Scan for the cell matching the given text and deliver its (x, y) coordinate at center. 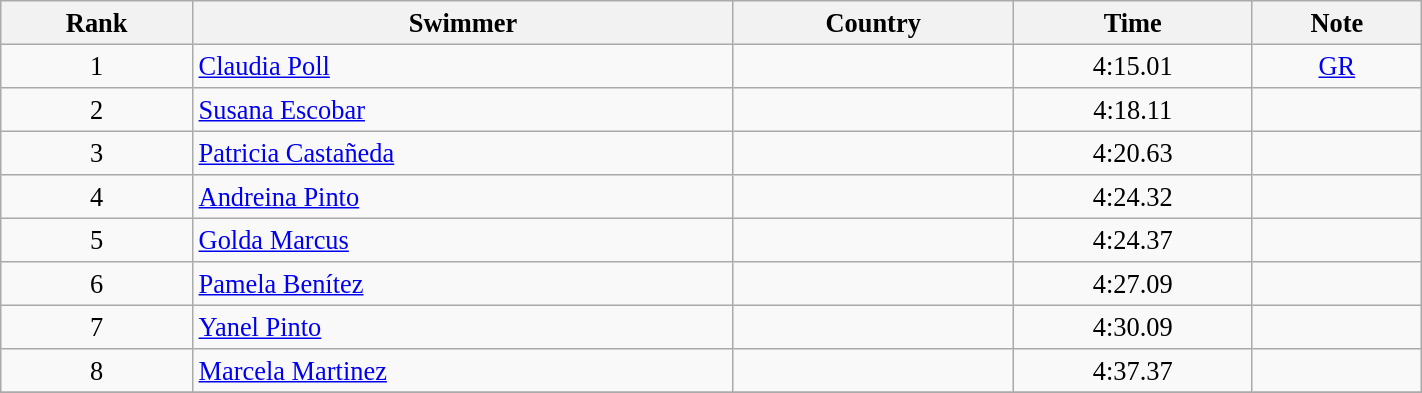
Patricia Castañeda (464, 153)
4:18.11 (1132, 109)
5 (97, 240)
Country (873, 22)
Golda Marcus (464, 240)
2 (97, 109)
6 (97, 284)
Time (1132, 22)
4:30.09 (1132, 327)
7 (97, 327)
4:24.37 (1132, 240)
Andreina Pinto (464, 197)
Pamela Benítez (464, 284)
Marcela Martinez (464, 371)
4:37.37 (1132, 371)
4:15.01 (1132, 66)
Swimmer (464, 22)
Claudia Poll (464, 66)
4:24.32 (1132, 197)
GR (1336, 66)
4:27.09 (1132, 284)
4 (97, 197)
4:20.63 (1132, 153)
8 (97, 371)
Susana Escobar (464, 109)
Rank (97, 22)
3 (97, 153)
Yanel Pinto (464, 327)
Note (1336, 22)
1 (97, 66)
